Pinpoint the cell where the given text exists, returning its [X, Y] midpoint coordinate. 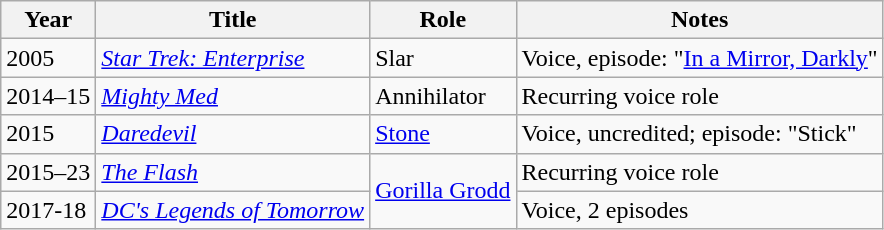
Notes [700, 20]
Voice, uncredited; episode: "Stick" [700, 134]
DC's Legends of Tomorrow [233, 210]
Daredevil [233, 134]
2015–23 [48, 172]
Stone [443, 134]
Gorilla Grodd [443, 191]
Slar [443, 58]
2014–15 [48, 96]
2005 [48, 58]
Title [233, 20]
Voice, 2 episodes [700, 210]
Year [48, 20]
2017-18 [48, 210]
Mighty Med [233, 96]
2015 [48, 134]
Annihilator [443, 96]
Voice, episode: "In a Mirror, Darkly" [700, 58]
The Flash [233, 172]
Role [443, 20]
Star Trek: Enterprise [233, 58]
